Search for the cell housing the specified text and yield its (X, Y) center coordinate. 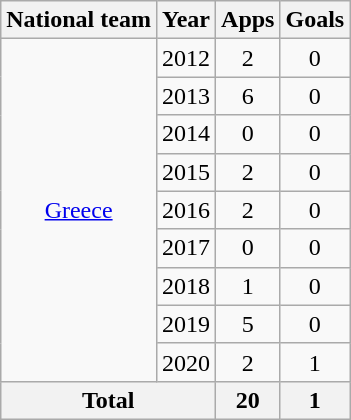
National team (79, 20)
2017 (186, 248)
Total (108, 400)
6 (248, 96)
2013 (186, 96)
Year (186, 20)
Goals (315, 20)
2014 (186, 134)
20 (248, 400)
5 (248, 324)
2016 (186, 210)
2012 (186, 58)
2015 (186, 172)
Apps (248, 20)
2020 (186, 362)
2019 (186, 324)
2018 (186, 286)
Greece (79, 210)
